Provide the [x, y] coordinate of the cell's center where the given text is located.  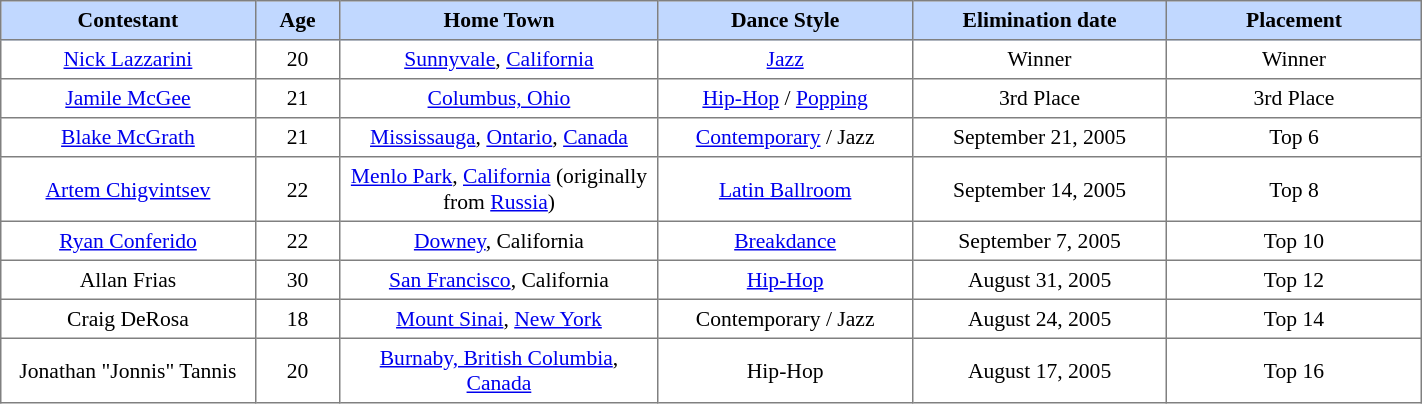
Breakdance [785, 240]
August 17, 2005 [1039, 370]
Jonathan "Jonnis" Tannis [128, 370]
Top 16 [1294, 370]
Top 14 [1294, 318]
Artem Chigvintsev [128, 189]
August 24, 2005 [1039, 318]
Downey, California [499, 240]
San Francisco, California [499, 280]
Dance Style [785, 20]
Columbus, Ohio [499, 98]
Top 6 [1294, 138]
Ryan Conferido [128, 240]
Top 10 [1294, 240]
Age [298, 20]
30 [298, 280]
Contestant [128, 20]
Home Town [499, 20]
September 14, 2005 [1039, 189]
18 [298, 318]
Jamile McGee [128, 98]
Placement [1294, 20]
Burnaby, British Columbia, Canada [499, 370]
Blake McGrath [128, 138]
Mount Sinai, New York [499, 318]
Nick Lazzarini [128, 60]
Latin Ballroom [785, 189]
Menlo Park, California (originally from Russia) [499, 189]
Craig DeRosa [128, 318]
Sunnyvale, California [499, 60]
Top 8 [1294, 189]
Allan Frias [128, 280]
Top 12 [1294, 280]
August 31, 2005 [1039, 280]
September 21, 2005 [1039, 138]
September 7, 2005 [1039, 240]
Mississauga, Ontario, Canada [499, 138]
Hip-Hop / Popping [785, 98]
Elimination date [1039, 20]
Jazz [785, 60]
